Return the (X, Y) coordinate for the center point of the cell that contains the specified text.  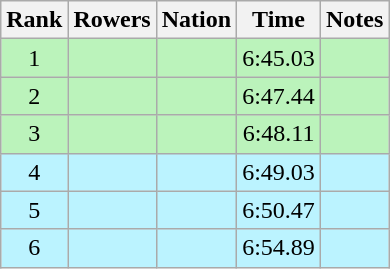
6:47.44 (279, 96)
Notes (354, 20)
4 (34, 172)
6:45.03 (279, 58)
6:50.47 (279, 210)
Nation (196, 20)
6 (34, 248)
2 (34, 96)
Rowers (112, 20)
6:48.11 (279, 134)
Rank (34, 20)
1 (34, 58)
Time (279, 20)
6:54.89 (279, 248)
5 (34, 210)
3 (34, 134)
6:49.03 (279, 172)
